Locate the cell with the specified text and output its [x, y] center coordinate. 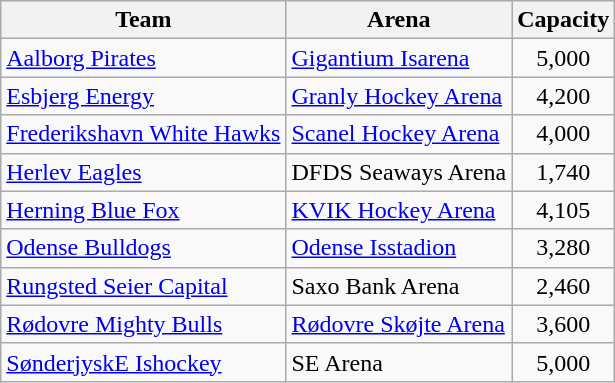
4,105 [564, 210]
Odense Isstadion [399, 248]
4,000 [564, 134]
DFDS Seaways Arena [399, 172]
Frederikshavn White Hawks [144, 134]
Rødovre Mighty Bulls [144, 324]
Aalborg Pirates [144, 58]
Herlev Eagles [144, 172]
3,600 [564, 324]
SE Arena [399, 362]
3,280 [564, 248]
Odense Bulldogs [144, 248]
Herning Blue Fox [144, 210]
1,740 [564, 172]
SønderjyskE Ishockey [144, 362]
Rødovre Skøjte Arena [399, 324]
Esbjerg Energy [144, 96]
Scanel Hockey Arena [399, 134]
Team [144, 20]
Gigantium Isarena [399, 58]
Capacity [564, 20]
Rungsted Seier Capital [144, 286]
2,460 [564, 286]
Saxo Bank Arena [399, 286]
Granly Hockey Arena [399, 96]
4,200 [564, 96]
KVIK Hockey Arena [399, 210]
Arena [399, 20]
